Identify which cell holds the provided text, then report its [X, Y] central coordinate. 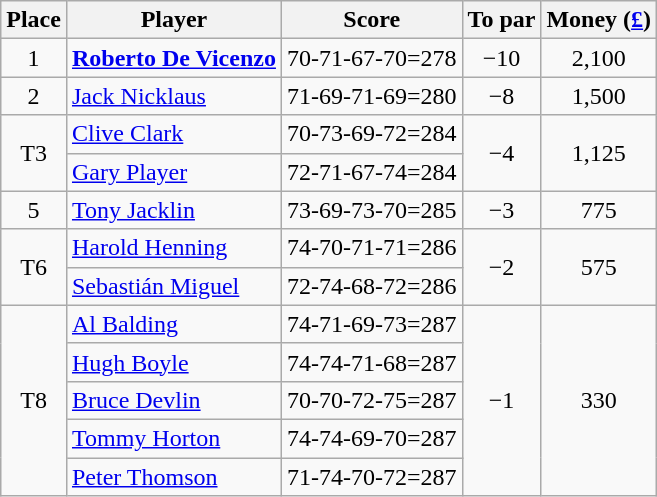
330 [599, 400]
74-70-71-71=286 [372, 248]
Score [372, 20]
T6 [34, 267]
Gary Player [174, 172]
Al Balding [174, 324]
−2 [502, 267]
Place [34, 20]
Money (£) [599, 20]
Bruce Devlin [174, 400]
775 [599, 210]
To par [502, 20]
T8 [34, 400]
T3 [34, 153]
−10 [502, 58]
Sebastián Miguel [174, 286]
1,500 [599, 96]
Hugh Boyle [174, 362]
575 [599, 267]
Harold Henning [174, 248]
74-74-69-70=287 [372, 438]
−4 [502, 153]
70-73-69-72=284 [372, 134]
−1 [502, 400]
72-71-67-74=284 [372, 172]
74-71-69-73=287 [372, 324]
Roberto De Vicenzo [174, 58]
2,100 [599, 58]
Peter Thomson [174, 477]
70-71-67-70=278 [372, 58]
5 [34, 210]
70-70-72-75=287 [372, 400]
−3 [502, 210]
74-74-71-68=287 [372, 362]
Tommy Horton [174, 438]
1,125 [599, 153]
Clive Clark [174, 134]
72-74-68-72=286 [372, 286]
73-69-73-70=285 [372, 210]
Player [174, 20]
−8 [502, 96]
71-74-70-72=287 [372, 477]
71-69-71-69=280 [372, 96]
1 [34, 58]
2 [34, 96]
Jack Nicklaus [174, 96]
Tony Jacklin [174, 210]
